From the cell containing the given text, extract its center point as (X, Y) coordinate. 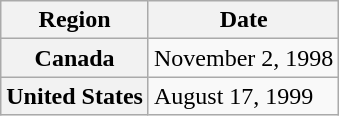
Region (75, 20)
United States (75, 96)
November 2, 1998 (243, 58)
August 17, 1999 (243, 96)
Canada (75, 58)
Date (243, 20)
